Find where the given text appears and provide that cell's center as [X, Y] coordinate. 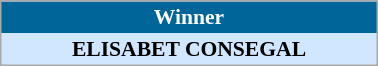
ELISABET CONSEGAL [189, 49]
Winner [189, 17]
